Capture the cell that displays the provided text and extract its [x, y] central coordinate. 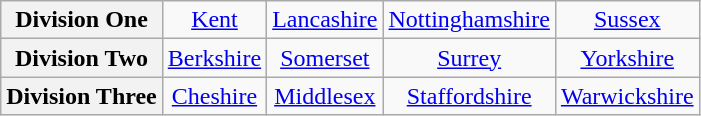
Yorkshire [627, 58]
Division Three [82, 96]
Middlesex [325, 96]
Lancashire [325, 20]
Sussex [627, 20]
Division Two [82, 58]
Warwickshire [627, 96]
Cheshire [214, 96]
Nottinghamshire [469, 20]
Somerset [325, 58]
Berkshire [214, 58]
Staffordshire [469, 96]
Surrey [469, 58]
Kent [214, 20]
Division One [82, 20]
